Detect which cell encompasses the target text, then output its (X, Y) center coordinate. 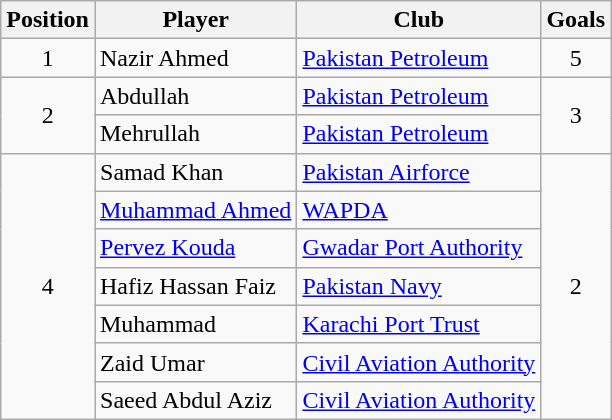
3 (576, 115)
Nazir Ahmed (195, 58)
4 (48, 286)
5 (576, 58)
Pakistan Airforce (419, 172)
Pakistan Navy (419, 286)
Goals (576, 20)
Saeed Abdul Aziz (195, 400)
Mehrullah (195, 134)
Gwadar Port Authority (419, 248)
Player (195, 20)
Abdullah (195, 96)
WAPDA (419, 210)
Club (419, 20)
Pervez Kouda (195, 248)
Hafiz Hassan Faiz (195, 286)
Samad Khan (195, 172)
Position (48, 20)
Zaid Umar (195, 362)
Karachi Port Trust (419, 324)
1 (48, 58)
Muhammad (195, 324)
Muhammad Ahmed (195, 210)
